Provide the (x, y) coordinate of the cell's center where the given text is located.  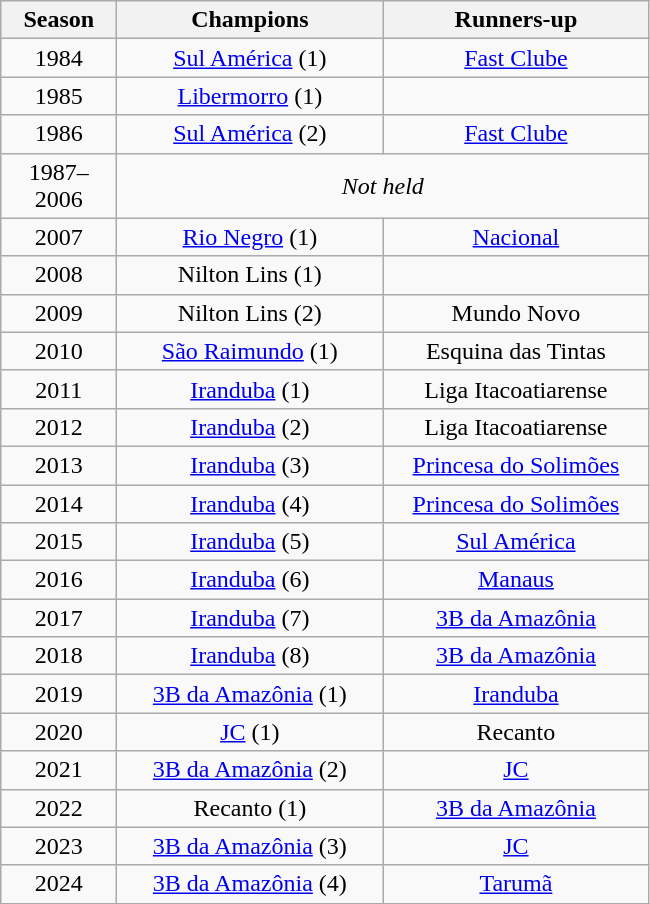
Sul América (1) (250, 58)
Not held (383, 186)
Runners-up (516, 20)
2020 (59, 732)
1986 (59, 134)
2023 (59, 846)
Iranduba (8) (250, 656)
2019 (59, 694)
2009 (59, 313)
Recanto (516, 732)
2021 (59, 770)
2022 (59, 808)
3B da Amazônia (2) (250, 770)
Iranduba (516, 694)
2012 (59, 427)
2010 (59, 351)
Manaus (516, 580)
Tarumã (516, 884)
Iranduba (5) (250, 542)
1987–2006 (59, 186)
3B da Amazônia (1) (250, 694)
2011 (59, 389)
3B da Amazônia (4) (250, 884)
2013 (59, 465)
2015 (59, 542)
2008 (59, 275)
2007 (59, 237)
Rio Negro (1) (250, 237)
Iranduba (2) (250, 427)
Iranduba (6) (250, 580)
Champions (250, 20)
Sul América (2) (250, 134)
Iranduba (3) (250, 465)
1985 (59, 96)
2018 (59, 656)
Season (59, 20)
JC (1) (250, 732)
Libermorro (1) (250, 96)
São Raimundo (1) (250, 351)
Iranduba (7) (250, 618)
Nilton Lins (1) (250, 275)
Esquina das Tintas (516, 351)
1984 (59, 58)
Nacional (516, 237)
3B da Amazônia (3) (250, 846)
2014 (59, 503)
Sul América (516, 542)
2024 (59, 884)
Recanto (1) (250, 808)
Iranduba (1) (250, 389)
2017 (59, 618)
Iranduba (4) (250, 503)
Mundo Novo (516, 313)
Nilton Lins (2) (250, 313)
2016 (59, 580)
